Pinpoint the cell where the given text exists, returning its (x, y) midpoint coordinate. 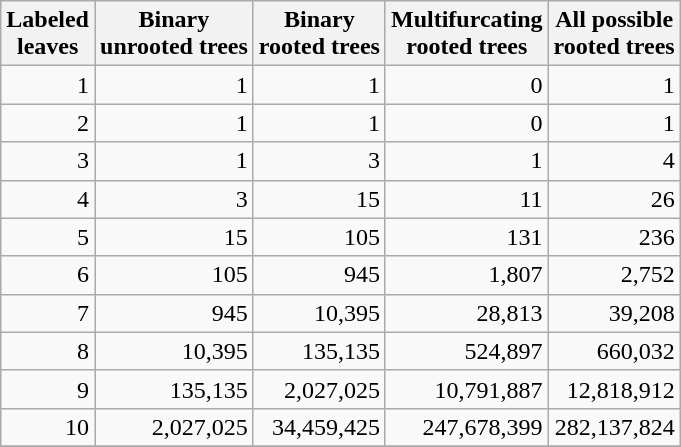
Binaryrooted trees (319, 34)
8 (48, 351)
7 (48, 313)
10 (48, 427)
6 (48, 275)
2 (48, 123)
9 (48, 389)
12,818,912 (614, 389)
39,208 (614, 313)
Multifurcatingrooted trees (466, 34)
Labeledleaves (48, 34)
5 (48, 237)
10,791,887 (466, 389)
1,807 (466, 275)
236 (614, 237)
All possiblerooted trees (614, 34)
524,897 (466, 351)
131 (466, 237)
660,032 (614, 351)
26 (614, 199)
Binaryunrooted trees (174, 34)
34,459,425 (319, 427)
11 (466, 199)
282,137,824 (614, 427)
28,813 (466, 313)
2,752 (614, 275)
247,678,399 (466, 427)
